Output the (X, Y) coordinate of the center of the cell containing the given text.  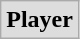
Player (40, 20)
